Find where the given text appears and provide that cell's center as [X, Y] coordinate. 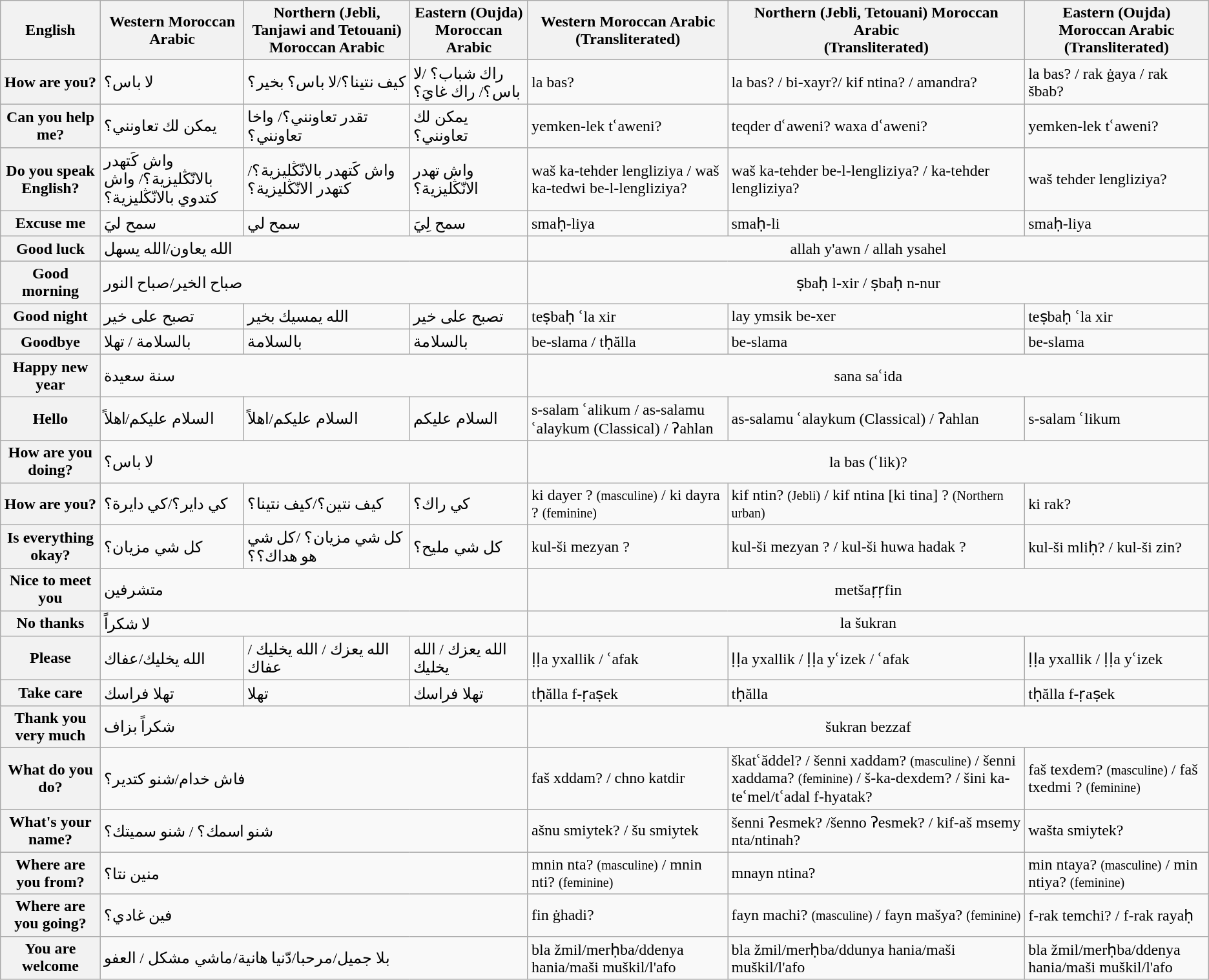
la bas (ʿlik)? [868, 461]
Eastern (Oujda) Moroccan Arabic(Transliterated) [1117, 30]
mnin nta? (masculine) / mnin nti? (feminine) [628, 873]
la bas? / rak ġaya / rak šbab? [1117, 82]
What's your name? [50, 831]
How are you doing? [50, 461]
Western Moroccan Arabic [172, 30]
فاش خدام/شنو كتدير؟ [314, 778]
teqder dʿaweni? waxa dʿaweni? [876, 126]
allah y'awn / allah ysahel [868, 249]
metšaṛṛfin [868, 589]
Northern (Jebli, Tanjawi and Tetouani) Moroccan Arabic [327, 30]
Happy new year [50, 376]
be-slama / tḥălla [628, 342]
Can you help me? [50, 126]
صباح الخير/صباح النور [314, 283]
سنة سعيدة [314, 376]
Do you speak English? [50, 180]
شكراً بزاف [314, 726]
Western Moroccan Arabic(Transliterated) [628, 30]
سمح لِيَ [469, 224]
f-rak temchi? / f-rak rayaḥ [1117, 915]
ḷḷa yxallik / ḷḷa yʿizek / ʿafak [876, 658]
la bas? / bi-xayr?/ kif ntina? / amandra? [876, 82]
as-salamu ʿalaykum (Classical) / ʔahlan [876, 419]
ašnu smiytek? / šu smiytek [628, 831]
فين غادي؟ [314, 915]
الله يخليك/عفاك [172, 658]
s-salam ʿalikum / as-salamu ʿalaykum (Classical) / ʔahlan [628, 419]
ki dayer ? (masculine) / ki dayra ? (feminine) [628, 504]
Nice to meet you [50, 589]
كل شي مليح؟ [469, 547]
kul-ši mezyan ? / kul-ši huwa hadak ? [876, 547]
سمح لي [327, 224]
škatʿăddel? / šenni xaddam? (masculine) / šenni xaddama? (feminine) / š-ka-dexdem? / šini ka-teʿmel/tʿadal f-hyatak? [876, 778]
Northern (Jebli, Tetouani) Moroccan Arabic(Transliterated) [876, 30]
waš tehder lengliziya? [1117, 180]
waš ka-tehder be-l-lengliziya? / ka-tehder lengliziya? [876, 180]
الله يمسيك بخير [327, 317]
متشرفين [314, 589]
كل شي مزيان؟ /كل شي هو هداك؟؟ [327, 547]
kul-ši mliḥ? / kul-ši zin? [1117, 547]
Good morning [50, 283]
كي راك؟ [469, 504]
واش كَتهدر بالانّڭليزية؟/ واش كتدوي بالانّڭليزية؟ [172, 180]
No thanks [50, 623]
You are welcome [50, 957]
Please [50, 658]
السلام عليكم [469, 419]
šenni ʔesmek? /šenno ʔesmek? / kif-aš msemy nta/ntinah? [876, 831]
ṣbaḥ l-xir / ṣbaḥ n-nur [868, 283]
la bas? [628, 82]
شنو اسمك؟ / شنو سميتك؟ [314, 831]
What do you do? [50, 778]
ḷḷa yxallik / ḷḷa yʿizek [1117, 658]
تقدر تعاونني؟/ واخا تعاونني؟ [327, 126]
بلا جميل/مرحبا/دّنيا هانية/ماشي مشكل / العفو [314, 957]
faš texdem? (masculine) / faš txedmi ? (feminine) [1117, 778]
سمح ليَ [172, 224]
bla žmil/merḥba/ddunya hania/maši muškil/l'afo [876, 957]
English [50, 30]
ki rak? [1117, 504]
تهلا [327, 693]
Good luck [50, 249]
كيف نتينا؟/لا باس؟ بخير؟ [327, 82]
ḷḷa yxallik / ʿafak [628, 658]
Hello [50, 419]
šukran bezzaf [868, 726]
Is everything okay? [50, 547]
min ntaya? (masculine) / min ntiya? (feminine) [1117, 873]
واش كَتهدر بالانّڭليزية؟/كتهدر الانّڭليزية؟ [327, 180]
بالسلامة / تهلا [172, 342]
Take care [50, 693]
kul-ši mezyan ? [628, 547]
wašta smiytek? [1117, 831]
fin ġhadi? [628, 915]
راك شباب؟ /لا باس؟/ راك غايَ؟ [469, 82]
Goodbye [50, 342]
منين نتا؟ [314, 873]
faš xddam? / chno katdir [628, 778]
mnayn ntina? [876, 873]
Where are you going? [50, 915]
s-salam ʿlikum [1117, 419]
Where are you from? [50, 873]
Thank you very much [50, 726]
waš ka-tehder lengliziya / waš ka-tedwi be-l-lengliziya? [628, 180]
واش تهدر الانّڭليزية؟ [469, 180]
fayn machi? (masculine) / fayn mašya? (feminine) [876, 915]
لا شكراً [314, 623]
smaḥ-li [876, 224]
الله يعزك / الله يخليك [469, 658]
tḥălla [876, 693]
kif ntin? (Jebli) / kif ntina [ki tina] ? (Northern urban) [876, 504]
sana saʿida [868, 376]
Excuse me [50, 224]
Eastern (Oujda) Moroccan Arabic [469, 30]
lay ymsik be-xer [876, 317]
كل شي مزيان؟ [172, 547]
الله يعاون/الله يسهل [314, 249]
Good night [50, 317]
كي داير؟/كي دايرة؟ [172, 504]
الله يعزك / الله يخليك / عفاك [327, 658]
كيف نتين؟/كيف نتينا؟ [327, 504]
la šukran [868, 623]
